Locate the cell with the specified text and output its (X, Y) center coordinate. 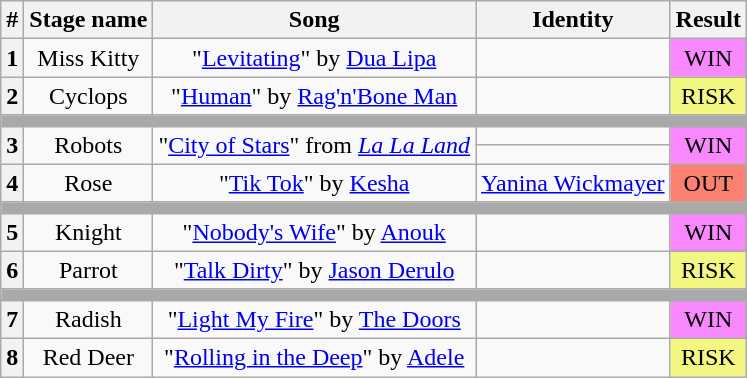
4 (12, 183)
"Human" by Rag'n'Bone Man (314, 96)
Identity (574, 20)
"Tik Tok" by Kesha (314, 183)
Song (314, 20)
1 (12, 58)
Yanina Wickmayer (574, 183)
Radish (88, 319)
3 (12, 145)
7 (12, 319)
Robots (88, 145)
2 (12, 96)
"City of Stars" from La La Land (314, 145)
Cyclops (88, 96)
Parrot (88, 270)
"Talk Dirty" by Jason Derulo (314, 270)
Knight (88, 232)
OUT (708, 183)
Red Deer (88, 357)
Result (708, 20)
6 (12, 270)
8 (12, 357)
# (12, 20)
5 (12, 232)
Miss Kitty (88, 58)
"Rolling in the Deep" by Adele (314, 357)
"Light My Fire" by The Doors (314, 319)
Stage name (88, 20)
"Nobody's Wife" by Anouk (314, 232)
Rose (88, 183)
"Levitating" by Dua Lipa (314, 58)
